Locate the cell with the specified text and output its [x, y] center coordinate. 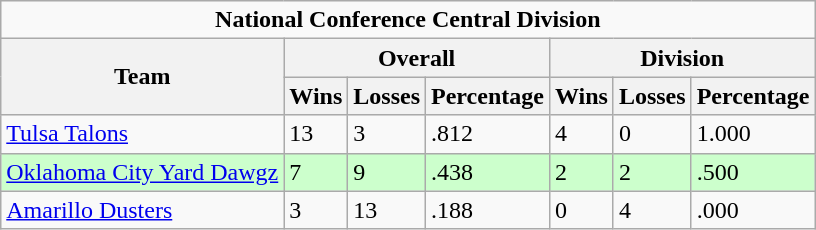
.812 [488, 134]
Division [682, 58]
Overall [417, 58]
Amarillo Dusters [142, 210]
Team [142, 77]
.500 [753, 172]
.000 [753, 210]
Oklahoma City Yard Dawgz [142, 172]
7 [316, 172]
1.000 [753, 134]
National Conference Central Division [408, 20]
9 [387, 172]
.188 [488, 210]
Tulsa Talons [142, 134]
.438 [488, 172]
